Find where the given text appears and provide that cell's center as [X, Y] coordinate. 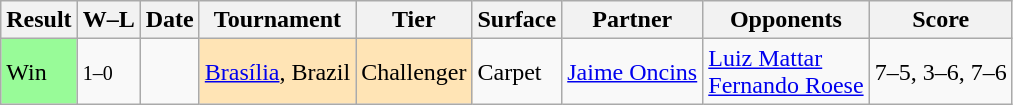
Surface [517, 20]
Jaime Oncins [632, 72]
Score [940, 20]
7–5, 3–6, 7–6 [940, 72]
Tournament [277, 20]
Brasília, Brazil [277, 72]
Opponents [786, 20]
Tier [414, 20]
Date [170, 20]
Win [39, 72]
Partner [632, 20]
Carpet [517, 72]
1–0 [108, 72]
Result [39, 20]
Challenger [414, 72]
W–L [108, 20]
Luiz Mattar Fernando Roese [786, 72]
